Output the [X, Y] coordinate of the center of the cell containing the given text.  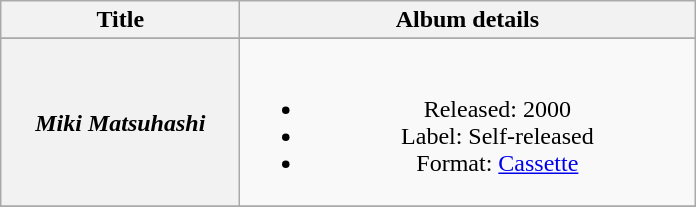
Album details [468, 20]
Miki Matsuhashi [120, 122]
Title [120, 20]
Released: 2000Label: Self-releasedFormat: Cassette [468, 122]
